Detect which cell encompasses the target text, then output its [x, y] center coordinate. 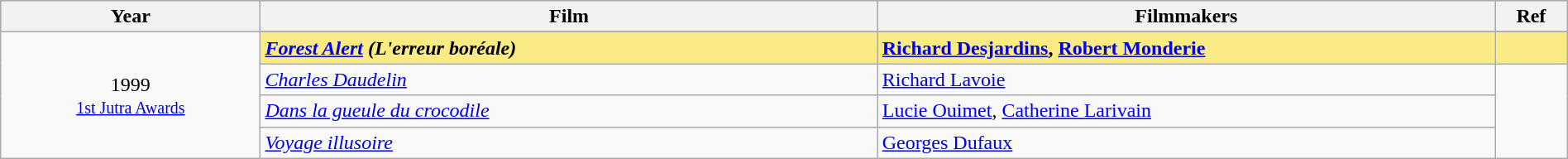
Ref [1532, 17]
Lucie Ouimet, Catherine Larivain [1186, 111]
Year [131, 17]
Filmmakers [1186, 17]
Georges Dufaux [1186, 142]
Dans la gueule du crocodile [569, 111]
Voyage illusoire [569, 142]
Richard Lavoie [1186, 79]
Film [569, 17]
1999 1st Jutra Awards [131, 95]
Richard Desjardins, Robert Monderie [1186, 48]
Forest Alert (L'erreur boréale) [569, 48]
Charles Daudelin [569, 79]
